Determine the [X, Y] coordinate at the center of the cell enclosing the given text.  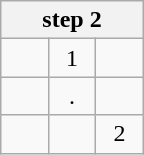
2 [120, 134]
step 2 [72, 20]
. [72, 96]
1 [72, 58]
